Provide the [x, y] coordinate of the cell's center where the given text is located.  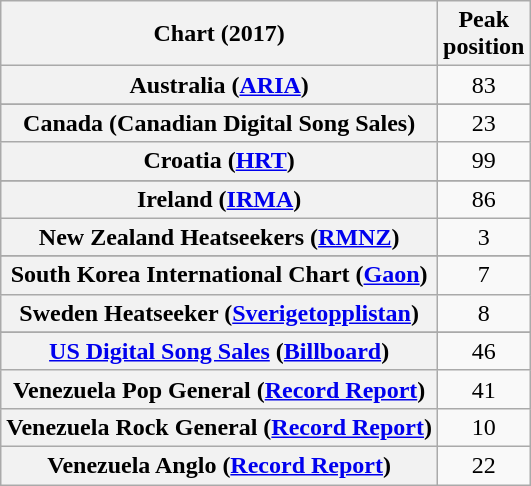
10 [484, 427]
7 [484, 275]
23 [484, 123]
8 [484, 313]
Venezuela Anglo (Record Report) [220, 465]
Croatia (HRT) [220, 161]
22 [484, 465]
41 [484, 389]
South Korea International Chart (Gaon) [220, 275]
Chart (2017) [220, 34]
New Zealand Heatseekers (RMNZ) [220, 237]
3 [484, 237]
99 [484, 161]
Ireland (IRMA) [220, 199]
83 [484, 85]
Venezuela Rock General (Record Report) [220, 427]
Australia (ARIA) [220, 85]
Canada (Canadian Digital Song Sales) [220, 123]
US Digital Song Sales (Billboard) [220, 351]
46 [484, 351]
Peak position [484, 34]
Venezuela Pop General (Record Report) [220, 389]
86 [484, 199]
Sweden Heatseeker (Sverigetopplistan) [220, 313]
